Determine the [x, y] coordinate at the center of the cell enclosing the given text.  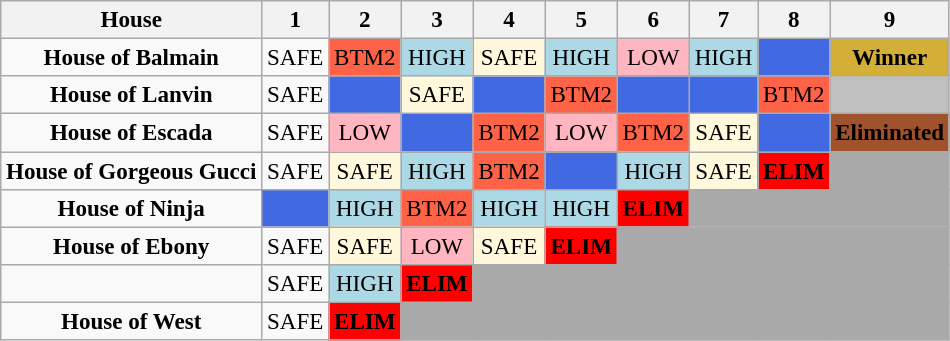
House of Gorgeous Gucci [132, 171]
5 [581, 20]
7 [723, 20]
House of Balmain [132, 58]
9 [890, 20]
6 [653, 20]
House of Ebony [132, 246]
House of West [132, 322]
House of Escada [132, 133]
House of Ninja [132, 209]
3 [437, 20]
Eliminated [890, 133]
House of Lanvin [132, 95]
8 [794, 20]
4 [509, 20]
Winner [890, 58]
2 [365, 20]
1 [296, 20]
House [132, 20]
